Return (X, Y) of the center of cell containing provided text 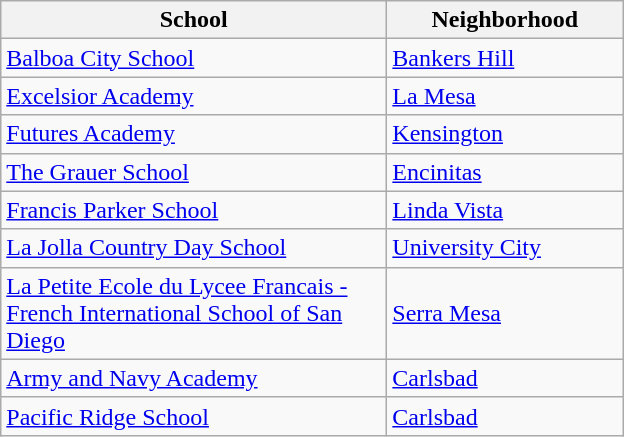
Linda Vista (505, 210)
Excelsior Academy (194, 96)
Neighborhood (505, 20)
La Mesa (505, 96)
Pacific Ridge School (194, 416)
Balboa City School (194, 58)
Francis Parker School (194, 210)
Kensington (505, 134)
Army and Navy Academy (194, 378)
Serra Mesa (505, 313)
La Jolla Country Day School (194, 248)
La Petite Ecole du Lycee Francais - French International School of San Diego (194, 313)
University City (505, 248)
School (194, 20)
Encinitas (505, 172)
Bankers Hill (505, 58)
The Grauer School (194, 172)
Futures Academy (194, 134)
